Extract the [x, y] coordinate from the center of the cell holding the provided text.  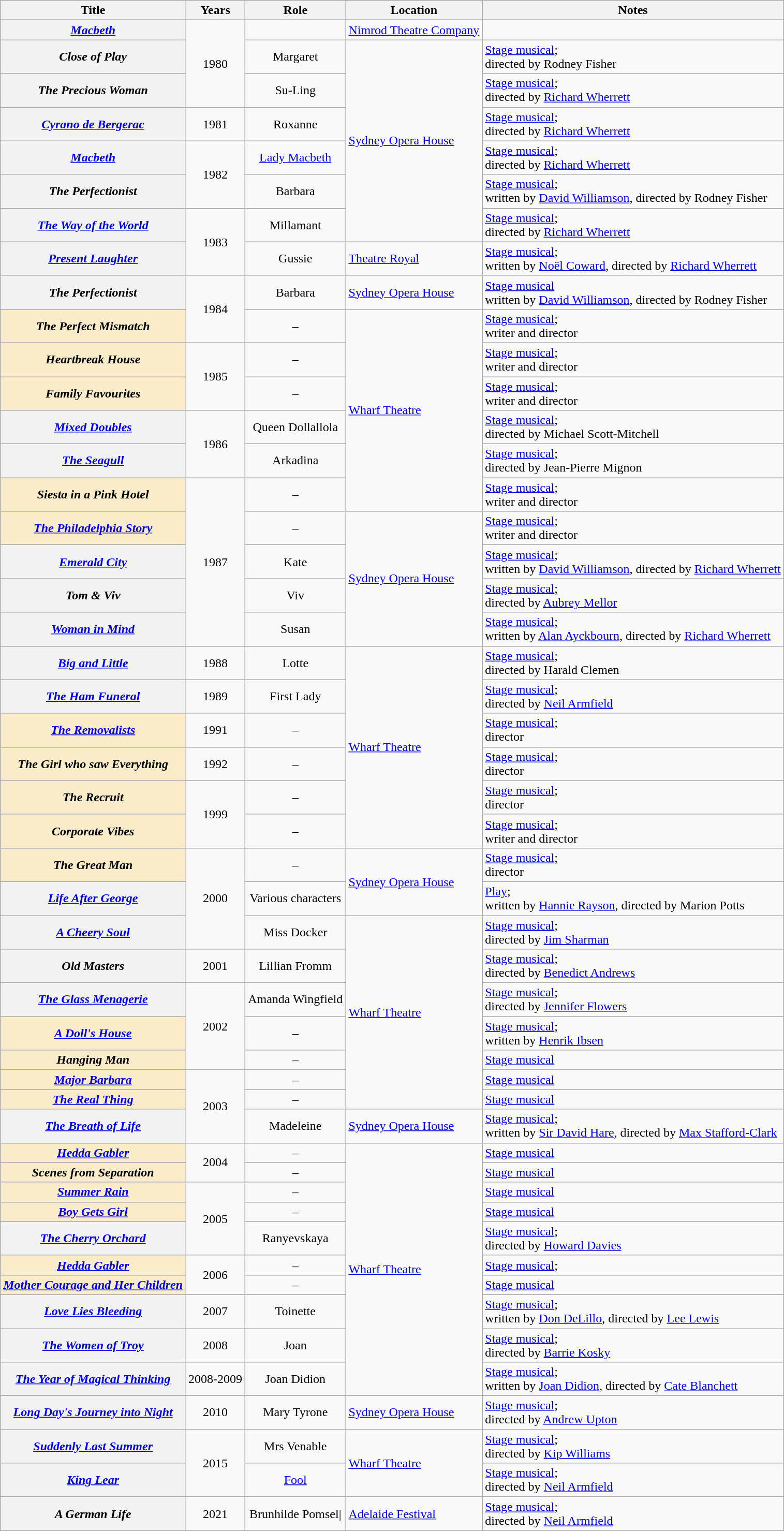
Cyrano de Bergerac [93, 124]
Ranyevskaya [295, 1238]
Life After George [93, 899]
Stage musical;directed by Howard Davies [633, 1238]
Joan [295, 1345]
Stage musical;directed by Jennifer Flowers [633, 1000]
1988 [215, 663]
Miss Docker [295, 932]
Role [295, 10]
Kate [295, 562]
Love Lies Bleeding [93, 1312]
The Breath of Life [93, 1126]
Scenes from Separation [93, 1172]
Nimrod Theatre Company [414, 30]
Stage musical;directed by Jean-Pierre Mignon [633, 461]
Su-Ling [295, 90]
Stage musical;written by David Williamson, directed by Rodney Fisher [633, 192]
The Real Thing [93, 1099]
The Recruit [93, 797]
Suddenly Last Summer [93, 1446]
Notes [633, 10]
Stage musical;written by Alan Ayckbourn, directed by Richard Wherrett [633, 629]
2002 [215, 1026]
Adelaide Festival [414, 1513]
Mary Tyrone [295, 1413]
Fool [295, 1480]
Corporate Vibes [93, 831]
Lillian Fromm [295, 966]
Stage musical;written by Noël Coward, directed by Richard Wherrett [633, 259]
2004 [215, 1162]
Roxanne [295, 124]
Theatre Royal [414, 259]
Stage musical;directed by Michael Scott-Mitchell [633, 428]
Brunhilde Pomsel| [295, 1513]
2003 [215, 1107]
The Glass Menagerie [93, 1000]
Major Barbara [93, 1080]
1987 [215, 562]
Stage musical;directed by Harald Clemen [633, 663]
The Way of the World [93, 225]
1983 [215, 242]
Play;written by Hannie Rayson, directed by Marion Potts [633, 899]
Gussie [295, 259]
Various characters [295, 899]
Margaret [295, 57]
A German Life [93, 1513]
A Cheery Soul [93, 932]
Boy Gets Girl [93, 1212]
Heartbreak House [93, 359]
1984 [215, 309]
Queen Dollallola [295, 428]
The Philadelphia Story [93, 528]
King Lear [93, 1480]
2005 [215, 1218]
The Great Man [93, 864]
The Girl who saw Everything [93, 764]
The Cherry Orchard [93, 1238]
Siesta in a Pink Hotel [93, 495]
Amanda Wingfield [295, 1000]
Mixed Doubles [93, 428]
Tom & Viv [93, 595]
Family Favourites [93, 393]
1982 [215, 174]
Summer Rain [93, 1192]
Madeleine [295, 1126]
1992 [215, 764]
Stage musical;written by Henrik Ibsen [633, 1033]
Stage musical;written by David Williamson, directed by Richard Wherrett [633, 562]
Present Laughter [93, 259]
2008 [215, 1345]
A Doll's House [93, 1033]
Lady Macbeth [295, 157]
Woman in Mind [93, 629]
1999 [215, 814]
2007 [215, 1312]
Years [215, 10]
Stage musical;written by Sir David Hare, directed by Max Stafford-Clark [633, 1126]
1985 [215, 376]
Title [93, 10]
Toinette [295, 1312]
The Women of Troy [93, 1345]
Location [414, 10]
2010 [215, 1413]
1981 [215, 124]
Stage musical; [633, 1265]
The Removalists [93, 730]
Stage musical;written by Joan Didion, directed by Cate Blanchett [633, 1379]
Big and Little [93, 663]
The Year of Magical Thinking [93, 1379]
2015 [215, 1463]
Hanging Man [93, 1060]
2006 [215, 1275]
2008-2009 [215, 1379]
Viv [295, 595]
Stage musicalwritten by David Williamson, directed by Rodney Fisher [633, 292]
Arkadina [295, 461]
Mrs Venable [295, 1446]
Stage musical;directed by Barrie Kosky [633, 1345]
Stage musical;directed by Rodney Fisher [633, 57]
The Ham Funeral [93, 697]
Mother Courage and Her Children [93, 1285]
Emerald City [93, 562]
1991 [215, 730]
Old Masters [93, 966]
1989 [215, 697]
Stage musical;directed by Benedict Andrews [633, 966]
Lotte [295, 663]
1980 [215, 64]
Joan Didion [295, 1379]
The Perfect Mismatch [93, 326]
2021 [215, 1513]
Stage musical;written by Don DeLillo, directed by Lee Lewis [633, 1312]
Millamant [295, 225]
2000 [215, 899]
Susan [295, 629]
Long Day's Journey into Night [93, 1413]
Stage musical;directed by Kip Williams [633, 1446]
Stage musical;directed by Aubrey Mellor [633, 595]
The Precious Woman [93, 90]
First Lady [295, 697]
Close of Play [93, 57]
1986 [215, 444]
Stage musical;directed by Andrew Upton [633, 1413]
Stage musical;directed by Jim Sharman [633, 932]
The Seagull [93, 461]
2001 [215, 966]
